Identify which cell holds the provided text, then report its (x, y) central coordinate. 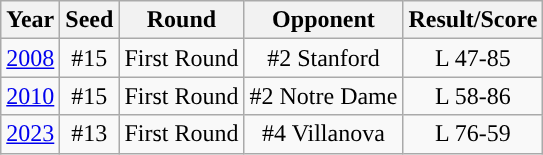
L 58-86 (473, 96)
L 47-85 (473, 58)
#13 (90, 134)
Opponent (324, 20)
L 76-59 (473, 134)
Round (182, 20)
Result/Score (473, 20)
2023 (30, 134)
Year (30, 20)
#4 Villanova (324, 134)
#2 Stanford (324, 58)
2008 (30, 58)
Seed (90, 20)
2010 (30, 96)
#2 Notre Dame (324, 96)
